Scan for the cell matching the given text and deliver its [X, Y] coordinate at center. 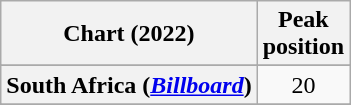
Chart (2022) [129, 34]
South Africa (Billboard) [129, 85]
Peakposition [303, 34]
20 [303, 85]
